Return (X, Y) of the center of cell containing provided text 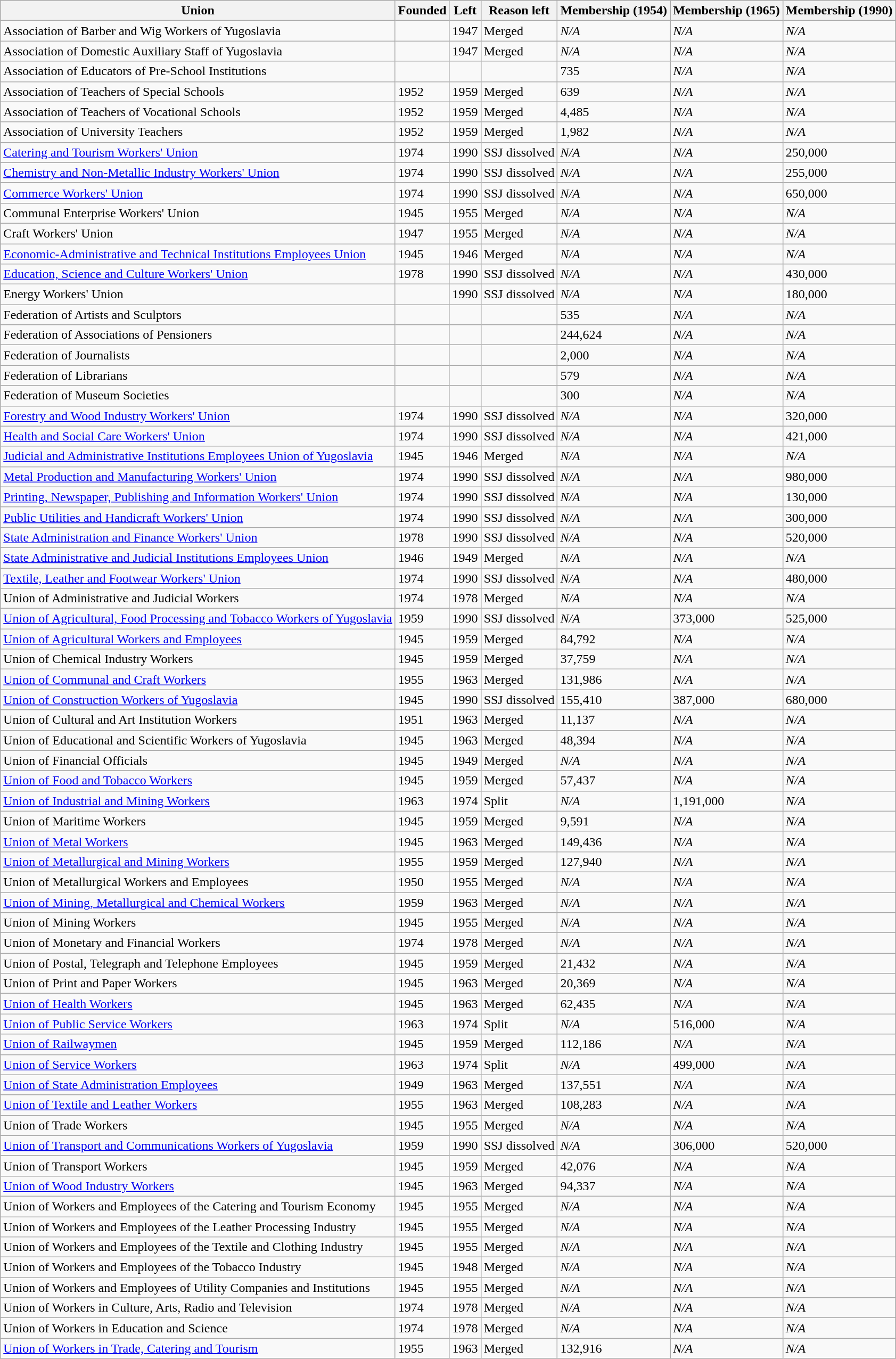
Public Utilities and Handicraft Workers' Union (198, 517)
Union of Workers and Employees of the Catering and Tourism Economy (198, 1206)
735 (614, 71)
21,432 (614, 963)
244,624 (614, 335)
State Administration and Finance Workers' Union (198, 537)
62,435 (614, 1004)
Union of Cultural and Art Institution Workers (198, 720)
57,437 (614, 781)
Metal Production and Manufacturing Workers' Union (198, 477)
430,000 (839, 274)
Federation of Artists and Sculptors (198, 315)
Membership (1954) (614, 11)
1,191,000 (727, 801)
Union of Textile and Leather Workers (198, 1105)
Union of Metallurgical and Mining Workers (198, 862)
108,283 (614, 1105)
Union of Metal Workers (198, 841)
Union of Workers and Employees of the Leather Processing Industry (198, 1226)
980,000 (839, 477)
421,000 (839, 436)
127,940 (614, 862)
112,186 (614, 1044)
Union of Food and Tobacco Workers (198, 781)
Union of Workers in Education and Science (198, 1328)
516,000 (727, 1024)
Union of Educational and Scientific Workers of Yugoslavia (198, 740)
Union of Print and Paper Workers (198, 984)
1951 (422, 720)
Union of Transport Workers (198, 1166)
Membership (1990) (839, 11)
Union of Workers in Culture, Arts, Radio and Television (198, 1308)
Reason left (519, 11)
37,759 (614, 659)
Association of Teachers of Vocational Schools (198, 112)
Commerce Workers' Union (198, 193)
Communal Enterprise Workers' Union (198, 213)
9,591 (614, 821)
Union of Maritime Workers (198, 821)
Association of Barber and Wig Workers of Yugoslavia (198, 31)
Federation of Associations of Pensioners (198, 335)
84,792 (614, 639)
131,986 (614, 679)
Economic-Administrative and Technical Institutions Employees Union (198, 254)
Union of Trade Workers (198, 1125)
Health and Social Care Workers' Union (198, 436)
680,000 (839, 700)
Founded (422, 11)
Union of Transport and Communications Workers of Yugoslavia (198, 1145)
387,000 (727, 700)
Catering and Tourism Workers' Union (198, 152)
300 (614, 396)
Union of Wood Industry Workers (198, 1186)
State Administrative and Judicial Institutions Employees Union (198, 558)
Union of Public Service Workers (198, 1024)
Union of Chemical Industry Workers (198, 659)
Union of Metallurgical Workers and Employees (198, 882)
Association of Domestic Auxiliary Staff of Yugoslavia (198, 51)
Federation of Museum Societies (198, 396)
Federation of Journalists (198, 355)
320,000 (839, 416)
Union (198, 11)
Union of Health Workers (198, 1004)
499,000 (727, 1065)
Education, Science and Culture Workers' Union (198, 274)
Association of Educators of Pre-School Institutions (198, 71)
130,000 (839, 497)
Union of Workers and Employees of the Textile and Clothing Industry (198, 1247)
180,000 (839, 294)
Union of Service Workers (198, 1065)
Union of State Administration Employees (198, 1085)
1,982 (614, 132)
250,000 (839, 152)
Federation of Librarians (198, 375)
Union of Railwaymen (198, 1044)
Forestry and Wood Industry Workers' Union (198, 416)
20,369 (614, 984)
Textile, Leather and Footwear Workers' Union (198, 578)
306,000 (727, 1145)
Chemistry and Non-Metallic Industry Workers' Union (198, 173)
Union of Monetary and Financial Workers (198, 943)
Union of Financial Officials (198, 760)
Union of Administrative and Judicial Workers (198, 599)
132,916 (614, 1348)
4,485 (614, 112)
1948 (465, 1267)
Union of Industrial and Mining Workers (198, 801)
Union of Mining, Metallurgical and Chemical Workers (198, 903)
149,436 (614, 841)
Association of University Teachers (198, 132)
155,410 (614, 700)
1950 (422, 882)
42,076 (614, 1166)
535 (614, 315)
2,000 (614, 355)
Union of Postal, Telegraph and Telephone Employees (198, 963)
Union of Communal and Craft Workers (198, 679)
639 (614, 92)
650,000 (839, 193)
Union of Mining Workers (198, 923)
373,000 (727, 619)
Energy Workers' Union (198, 294)
Association of Teachers of Special Schools (198, 92)
Membership (1965) (727, 11)
48,394 (614, 740)
255,000 (839, 173)
137,551 (614, 1085)
Judicial and Administrative Institutions Employees Union of Yugoslavia (198, 456)
Union of Workers and Employees of the Tobacco Industry (198, 1267)
Union of Agricultural, Food Processing and Tobacco Workers of Yugoslavia (198, 619)
Left (465, 11)
525,000 (839, 619)
11,137 (614, 720)
300,000 (839, 517)
Union of Workers in Trade, Catering and Tourism (198, 1348)
94,337 (614, 1186)
Union of Construction Workers of Yugoslavia (198, 700)
480,000 (839, 578)
Printing, Newspaper, Publishing and Information Workers' Union (198, 497)
Union of Agricultural Workers and Employees (198, 639)
579 (614, 375)
Union of Workers and Employees of Utility Companies and Institutions (198, 1288)
Craft Workers' Union (198, 233)
